Identify which cell holds the provided text, then report its [X, Y] central coordinate. 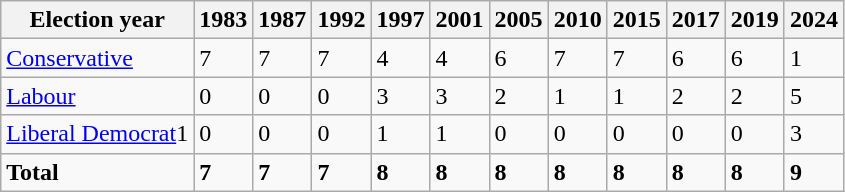
Election year [98, 20]
Conservative [98, 58]
2019 [754, 20]
2001 [460, 20]
2015 [636, 20]
9 [814, 172]
1983 [224, 20]
Total [98, 172]
2010 [578, 20]
2024 [814, 20]
1992 [342, 20]
5 [814, 96]
2017 [696, 20]
Labour [98, 96]
Liberal Democrat1 [98, 134]
1997 [400, 20]
2005 [518, 20]
1987 [282, 20]
